Search for the cell housing the specified text and yield its [x, y] center coordinate. 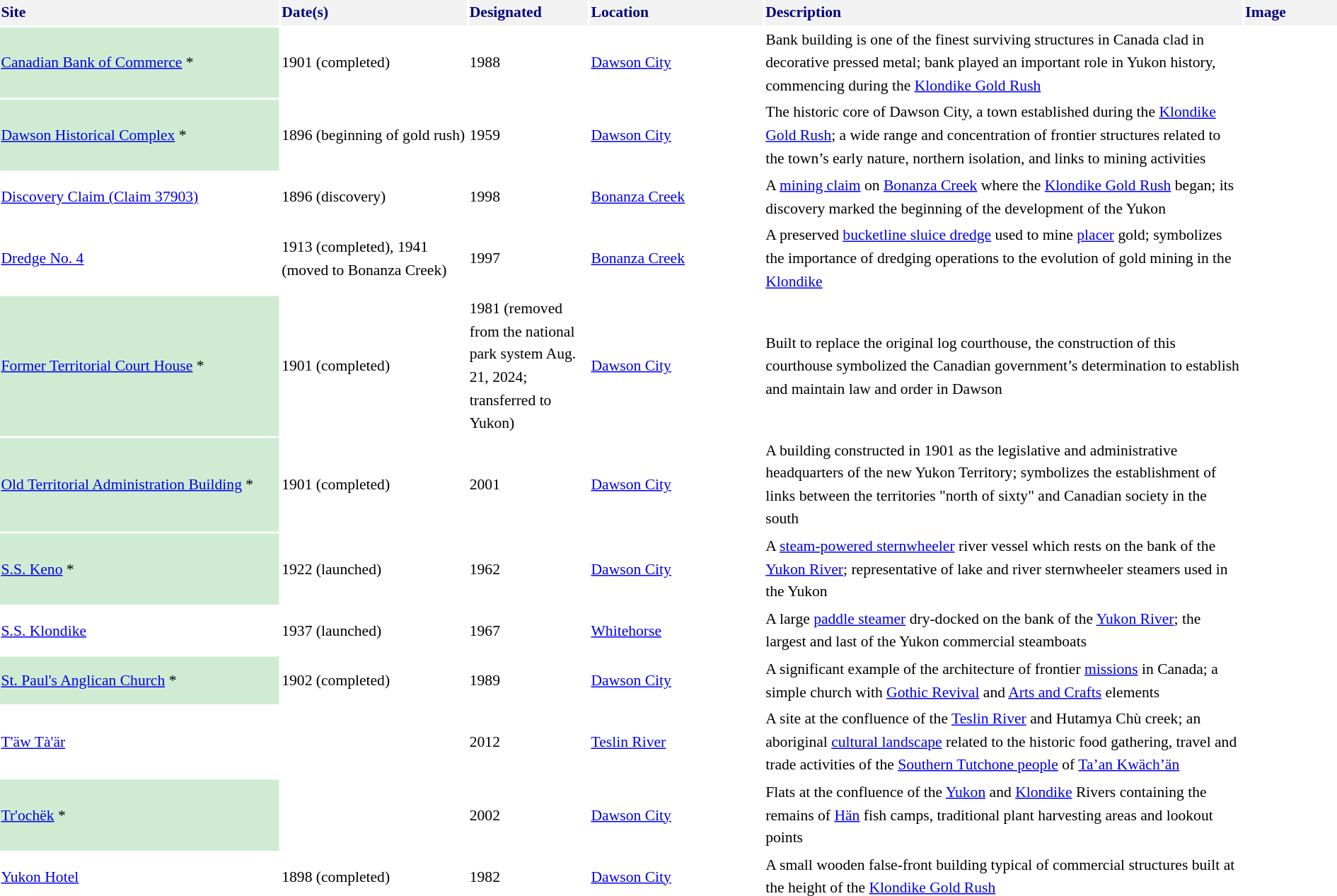
Dredge No. 4 [139, 259]
Teslin River [676, 742]
Site [139, 13]
S.S. Klondike [139, 631]
Former Territorial Court House * [139, 366]
St. Paul's Anglican Church * [139, 681]
Discovery Claim (Claim 37903) [139, 197]
S.S. Keno * [139, 569]
Date(s) [374, 13]
A large paddle steamer dry-docked on the bank of the Yukon River; the largest and last of the Yukon commercial steamboats [1003, 631]
Image [1290, 13]
A mining claim on Bonanza Creek where the Klondike Gold Rush began; its discovery marked the beginning of the development of the Yukon [1003, 197]
Canadian Bank of Commerce * [139, 62]
Tr'ochëk * [139, 815]
Old Territorial Administration Building * [139, 485]
1922 (launched) [374, 569]
1962 [528, 569]
Location [676, 13]
1988 [528, 62]
1959 [528, 136]
1896 (discovery) [374, 197]
T'äw Tà'är [139, 742]
Dawson Historical Complex * [139, 136]
Description [1003, 13]
2001 [528, 485]
1896 (beginning of gold rush) [374, 136]
Designated [528, 13]
A significant example of the architecture of frontier missions in Canada; a simple church with Gothic Revival and Arts and Crafts elements [1003, 681]
2002 [528, 815]
1967 [528, 631]
1997 [528, 259]
1989 [528, 681]
1913 (completed), 1941 (moved to Bonanza Creek) [374, 259]
2012 [528, 742]
1902 (completed) [374, 681]
1937 (launched) [374, 631]
1998 [528, 197]
1981 (removed from the national park system Aug. 21, 2024; transferred to Yukon) [528, 366]
Whitehorse [676, 631]
